Locate the cell with the specified text and output its (X, Y) center coordinate. 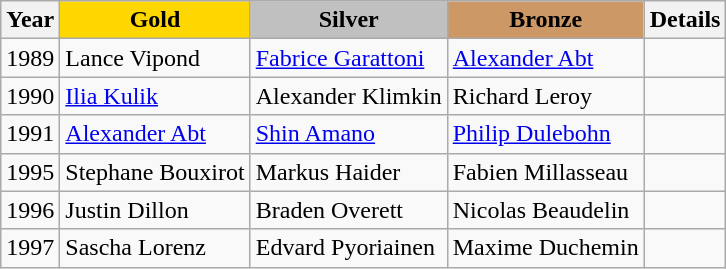
Stephane Bouxirot (155, 172)
1997 (30, 248)
Justin Dillon (155, 210)
Edvard Pyoriainen (348, 248)
Richard Leroy (546, 96)
Braden Overett (348, 210)
Ilia Kulik (155, 96)
1995 (30, 172)
Alexander Klimkin (348, 96)
Lance Vipond (155, 58)
Nicolas Beaudelin (546, 210)
Philip Dulebohn (546, 134)
Bronze (546, 20)
Maxime Duchemin (546, 248)
Fabrice Garattoni (348, 58)
Year (30, 20)
Gold (155, 20)
1996 (30, 210)
1989 (30, 58)
Details (685, 20)
Markus Haider (348, 172)
1990 (30, 96)
1991 (30, 134)
Silver (348, 20)
Fabien Millasseau (546, 172)
Shin Amano (348, 134)
Sascha Lorenz (155, 248)
